Provide the (x, y) coordinate of the cell's center where the given text is located.  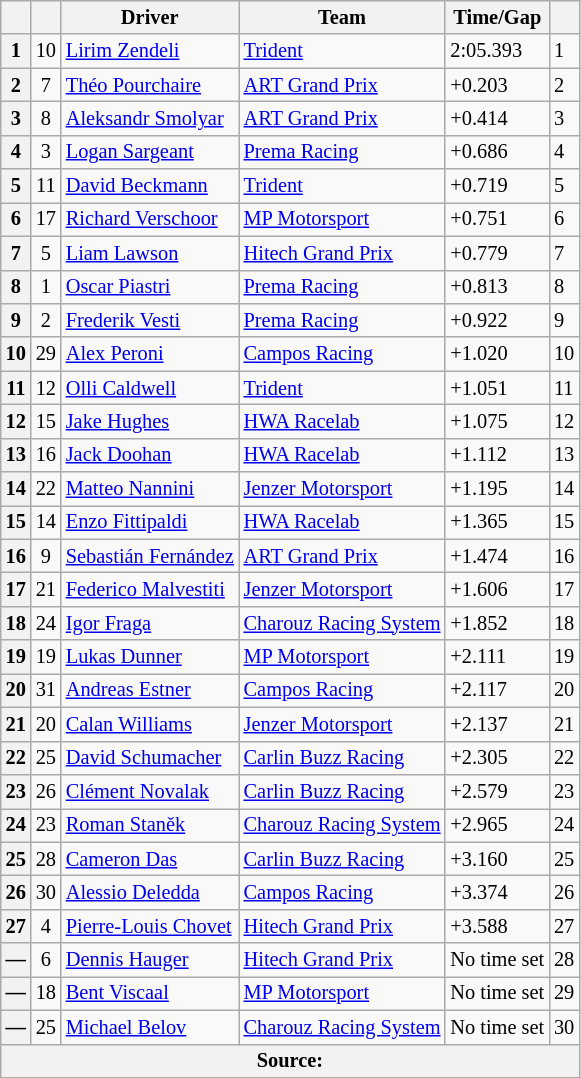
Bent Viscaal (150, 993)
David Schumacher (150, 758)
+0.813 (497, 287)
Liam Lawson (150, 253)
+0.751 (497, 219)
+0.686 (497, 152)
Andreas Estner (150, 690)
Frederik Vesti (150, 320)
+1.075 (497, 421)
Olli Caldwell (150, 388)
2:05.393 (497, 51)
+1.195 (497, 489)
+1.112 (497, 455)
Sebastián Fernández (150, 556)
+2.965 (497, 825)
+2.111 (497, 657)
Pierre-Louis Chovet (150, 926)
+3.588 (497, 926)
+2.579 (497, 791)
Time/Gap (497, 17)
Michael Belov (150, 1027)
Lukas Dunner (150, 657)
+1.606 (497, 589)
+0.779 (497, 253)
Oscar Piastri (150, 287)
Roman Staněk (150, 825)
+0.203 (497, 85)
Jack Doohan (150, 455)
+0.719 (497, 186)
+2.117 (497, 690)
Calan Williams (150, 724)
Matteo Nannini (150, 489)
+1.365 (497, 522)
Dennis Hauger (150, 960)
Théo Pourchaire (150, 85)
+2.137 (497, 724)
David Beckmann (150, 186)
+1.020 (497, 354)
Alessio Deledda (150, 892)
Richard Verschoor (150, 219)
Alex Peroni (150, 354)
Lirim Zendeli (150, 51)
Team (342, 17)
Enzo Fittipaldi (150, 522)
+1.474 (497, 556)
+0.414 (497, 118)
Jake Hughes (150, 421)
Igor Fraga (150, 623)
Federico Malvestiti (150, 589)
+0.922 (497, 320)
Aleksandr Smolyar (150, 118)
Clément Novalak (150, 791)
31 (46, 690)
Cameron Das (150, 859)
+3.160 (497, 859)
Source: (290, 1061)
+3.374 (497, 892)
+1.051 (497, 388)
+1.852 (497, 623)
Driver (150, 17)
+2.305 (497, 758)
Logan Sargeant (150, 152)
